Return (x, y) of the center of cell containing provided text 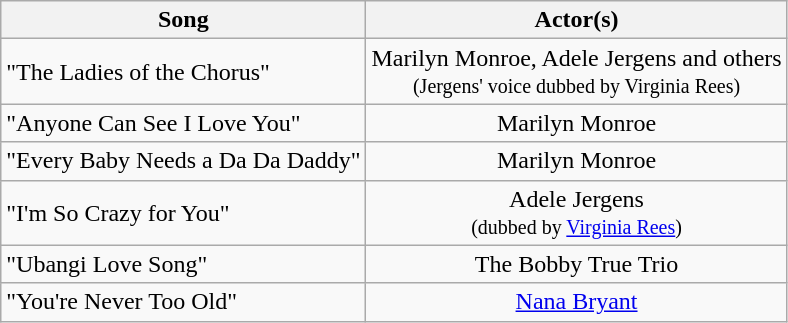
"I'm So Crazy for You" (184, 212)
Nana Bryant (576, 302)
"You're Never Too Old" (184, 302)
"Anyone Can See I Love You" (184, 123)
"The Ladies of the Chorus" (184, 72)
The Bobby True Trio (576, 264)
Actor(s) (576, 20)
Song (184, 20)
Marilyn Monroe, Adele Jergens and others(Jergens' voice dubbed by Virginia Rees) (576, 72)
"Ubangi Love Song" (184, 264)
Adele Jergens (dubbed by Virginia Rees) (576, 212)
"Every Baby Needs a Da Da Daddy" (184, 161)
